Search for the cell housing the specified text and yield its [X, Y] center coordinate. 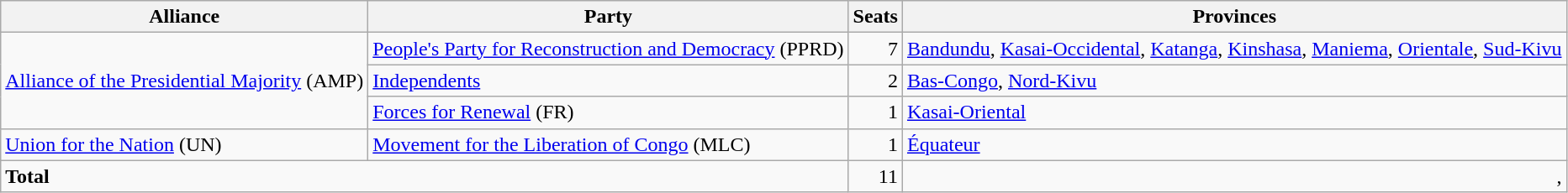
Bas-Congo, Nord-Kivu [1234, 81]
Équateur [1234, 144]
, [1234, 176]
Party [609, 17]
Alliance [185, 17]
2 [875, 81]
Alliance of the Presidential Majority (AMP) [185, 81]
7 [875, 49]
Kasai-Oriental [1234, 112]
People's Party for Reconstruction and Democracy (PPRD) [609, 49]
Bandundu, Kasai-Occidental, Katanga, Kinshasa, Maniema, Orientale, Sud-Kivu [1234, 49]
Total [425, 176]
Movement for the Liberation of Congo (MLC) [609, 144]
Independents [609, 81]
Provinces [1234, 17]
11 [875, 176]
Seats [875, 17]
Forces for Renewal (FR) [609, 112]
Union for the Nation (UN) [185, 144]
